Detect which cell encompasses the target text, then output its (X, Y) center coordinate. 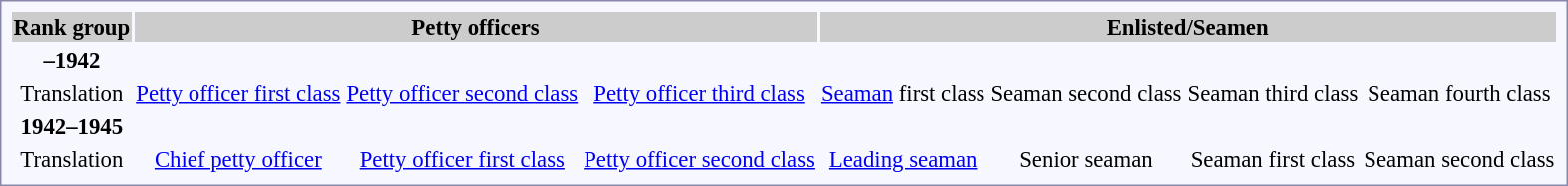
Leading seaman (903, 159)
Petty officer third class (700, 93)
–1942 (72, 60)
Enlisted/Seamen (1187, 27)
Rank group (72, 27)
Chief petty officer (238, 159)
Petty officers (476, 27)
1942–1945 (72, 126)
Senior seaman (1086, 159)
Seaman third class (1273, 93)
Seaman fourth class (1459, 93)
